Pinpoint the cell where the given text exists, returning its [x, y] midpoint coordinate. 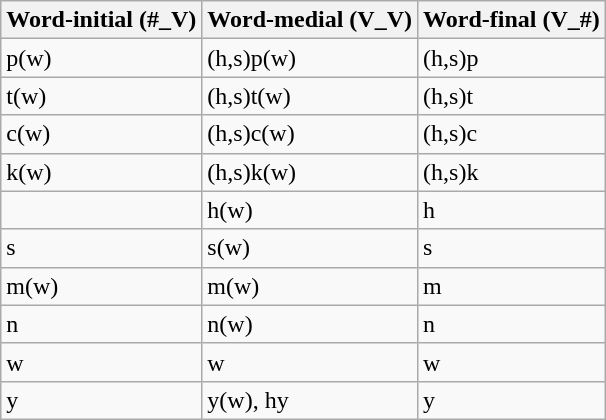
m [512, 286]
Word-final (V_#) [512, 20]
(h,s)p(w) [310, 58]
t(w) [102, 96]
Word-medial (V_V) [310, 20]
y(w), hy [310, 400]
(h,s)c(w) [310, 134]
(h,s)k(w) [310, 172]
(h,s)p [512, 58]
h [512, 210]
s(w) [310, 248]
Word-initial (#_V) [102, 20]
p(w) [102, 58]
k(w) [102, 172]
(h,s)k [512, 172]
(h,s)t(w) [310, 96]
c(w) [102, 134]
(h,s)c [512, 134]
n(w) [310, 324]
h(w) [310, 210]
(h,s)t [512, 96]
